Scan for the cell matching the given text and deliver its [x, y] coordinate at center. 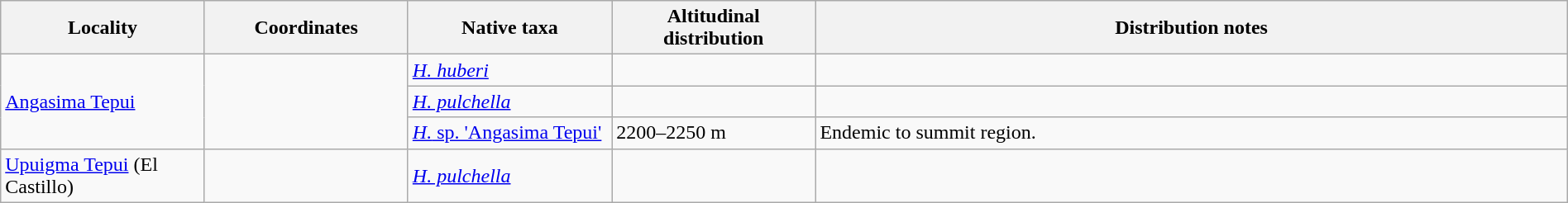
H. huberi [509, 70]
Distribution notes [1191, 28]
Upuigma Tepui (El Castillo) [103, 175]
Altitudinal distribution [714, 28]
H. sp. 'Angasima Tepui' [509, 133]
2200–2250 m [714, 133]
Coordinates [306, 28]
Locality [103, 28]
Angasima Tepui [103, 101]
Endemic to summit region. [1191, 133]
Native taxa [509, 28]
